Pinpoint the cell where the given text exists, returning its [X, Y] midpoint coordinate. 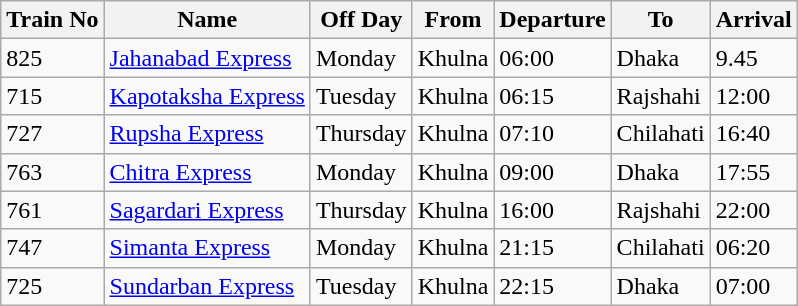
To [660, 20]
16:40 [754, 134]
Chitra Express [207, 172]
Arrival [754, 20]
727 [52, 134]
From [453, 20]
Sundarban Express [207, 286]
763 [52, 172]
06:20 [754, 248]
Train No [52, 20]
Sagardari Express [207, 210]
09:00 [552, 172]
Name [207, 20]
Kapotaksha Express [207, 96]
07:00 [754, 286]
9.45 [754, 58]
761 [52, 210]
725 [52, 286]
16:00 [552, 210]
Simanta Express [207, 248]
21:15 [552, 248]
06:15 [552, 96]
825 [52, 58]
22:15 [552, 286]
Rupsha Express [207, 134]
Jahanabad Express [207, 58]
22:00 [754, 210]
747 [52, 248]
12:00 [754, 96]
Departure [552, 20]
06:00 [552, 58]
17:55 [754, 172]
07:10 [552, 134]
Off Day [361, 20]
715 [52, 96]
